Capture the cell that displays the provided text and extract its [x, y] central coordinate. 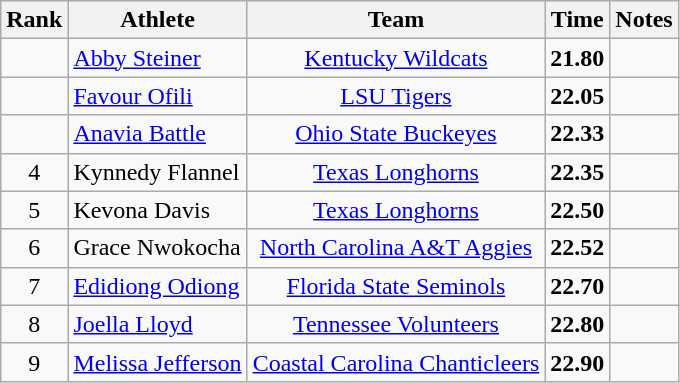
Notes [644, 20]
Team [396, 20]
9 [34, 362]
Kynnedy Flannel [158, 172]
Melissa Jefferson [158, 362]
LSU Tigers [396, 96]
5 [34, 210]
22.52 [578, 248]
Abby Steiner [158, 58]
22.05 [578, 96]
Grace Nwokocha [158, 248]
Joella Lloyd [158, 324]
7 [34, 286]
Tennessee Volunteers [396, 324]
22.70 [578, 286]
Anavia Battle [158, 134]
22.33 [578, 134]
Edidiong Odiong [158, 286]
4 [34, 172]
6 [34, 248]
Rank [34, 20]
22.35 [578, 172]
21.80 [578, 58]
Coastal Carolina Chanticleers [396, 362]
Florida State Seminols [396, 286]
Kevona Davis [158, 210]
22.50 [578, 210]
Favour Ofili [158, 96]
Athlete [158, 20]
North Carolina A&T Aggies [396, 248]
8 [34, 324]
22.90 [578, 362]
Time [578, 20]
Kentucky Wildcats [396, 58]
Ohio State Buckeyes [396, 134]
22.80 [578, 324]
